Determine the [x, y] coordinate at the center of the cell enclosing the given text.  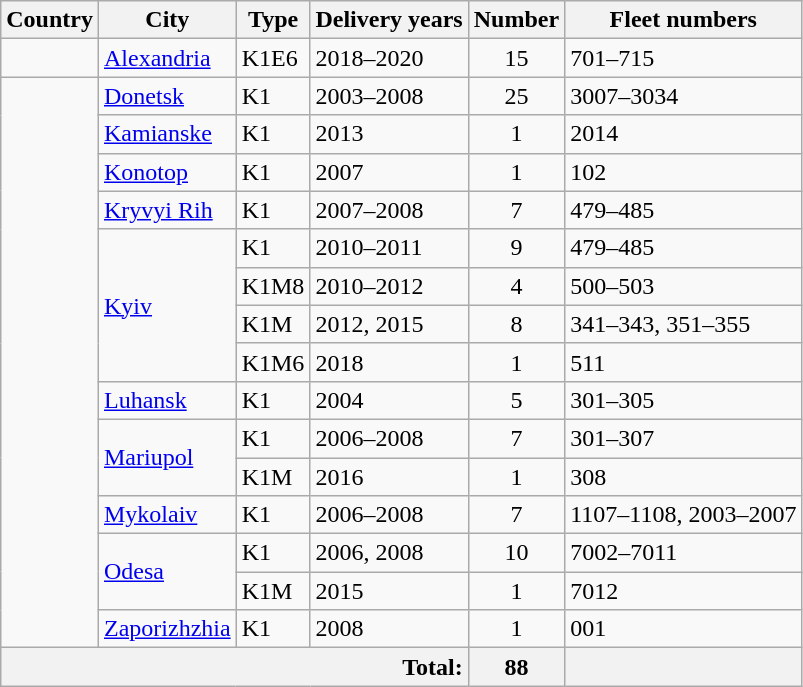
9 [516, 248]
Fleet numbers [684, 20]
2010–2011 [389, 248]
Odesa [167, 572]
Konotop [167, 172]
2016 [389, 477]
8 [516, 324]
7002–7011 [684, 553]
5 [516, 400]
K1M6 [273, 362]
Delivery years [389, 20]
001 [684, 629]
Luhansk [167, 400]
2013 [389, 134]
Zaporizhzhia [167, 629]
2012, 2015 [389, 324]
2008 [389, 629]
Mykolaiv [167, 515]
Type [273, 20]
2015 [389, 591]
Kryvyi Rih [167, 210]
K1E6 [273, 58]
2007–2008 [389, 210]
2003–2008 [389, 96]
2006, 2008 [389, 553]
301–305 [684, 400]
308 [684, 477]
341–343, 351–355 [684, 324]
25 [516, 96]
City [167, 20]
301–307 [684, 438]
701–715 [684, 58]
Donetsk [167, 96]
Number [516, 20]
10 [516, 553]
4 [516, 286]
15 [516, 58]
2010–2012 [389, 286]
Kyiv [167, 305]
2018 [389, 362]
Total: [234, 667]
500–503 [684, 286]
1107–1108, 2003–2007 [684, 515]
Alexandria [167, 58]
3007–3034 [684, 96]
2014 [684, 134]
2004 [389, 400]
Mariupol [167, 457]
88 [516, 667]
7012 [684, 591]
102 [684, 172]
2007 [389, 172]
K1M8 [273, 286]
511 [684, 362]
Country [50, 20]
2018–2020 [389, 58]
Kamianske [167, 134]
